Return (x, y) of the center of cell containing provided text 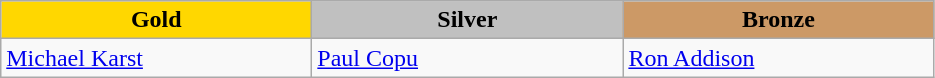
Bronze (778, 20)
Michael Karst (156, 58)
Gold (156, 20)
Silver (468, 20)
Ron Addison (778, 58)
Paul Copu (468, 58)
